Identify which cell holds the provided text, then report its [x, y] central coordinate. 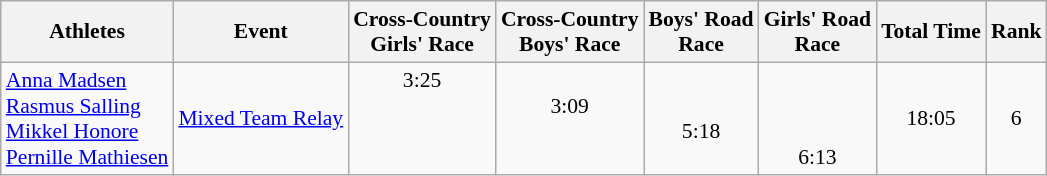
Event [260, 32]
Mixed Team Relay [260, 118]
18:05 [931, 118]
Rank [1016, 32]
6:13 [818, 118]
Total Time [931, 32]
3:25 [422, 118]
Athletes [88, 32]
Cross-CountryGirls' Race [422, 32]
5:18 [702, 118]
Boys' RoadRace [702, 32]
Cross-CountryBoys' Race [570, 32]
3:09 [570, 118]
Girls' RoadRace [818, 32]
Anna MadsenRasmus SallingMikkel HonorePernille Mathiesen [88, 118]
6 [1016, 118]
